Determine the [x, y] coordinate at the center of the cell enclosing the given text.  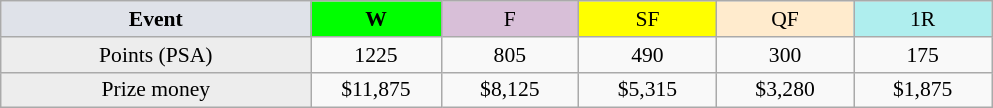
Prize money [156, 90]
1R [923, 19]
Event [156, 19]
490 [648, 55]
1225 [376, 55]
SF [648, 19]
Points (PSA) [156, 55]
805 [510, 55]
$5,315 [648, 90]
$11,875 [376, 90]
$1,875 [923, 90]
W [376, 19]
$3,280 [785, 90]
QF [785, 19]
$8,125 [510, 90]
175 [923, 55]
300 [785, 55]
F [510, 19]
